Return the (X, Y) coordinate for the center point of the cell that contains the specified text.  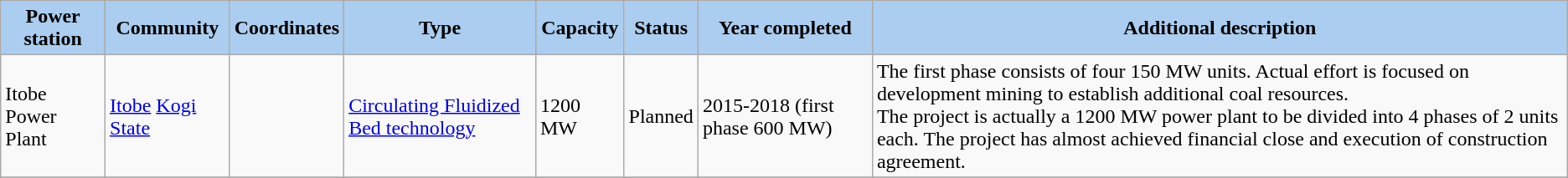
Status (661, 28)
Community (168, 28)
Power station (54, 28)
Capacity (580, 28)
1200 MW (580, 116)
Itobe Kogi State (168, 116)
2015-2018 (first phase 600 MW) (785, 116)
Coordinates (286, 28)
Type (441, 28)
Additional description (1220, 28)
Circulating Fluidized Bed technology (441, 116)
Year completed (785, 28)
Itobe Power Plant (54, 116)
Planned (661, 116)
